Scan for the cell matching the given text and deliver its [x, y] coordinate at center. 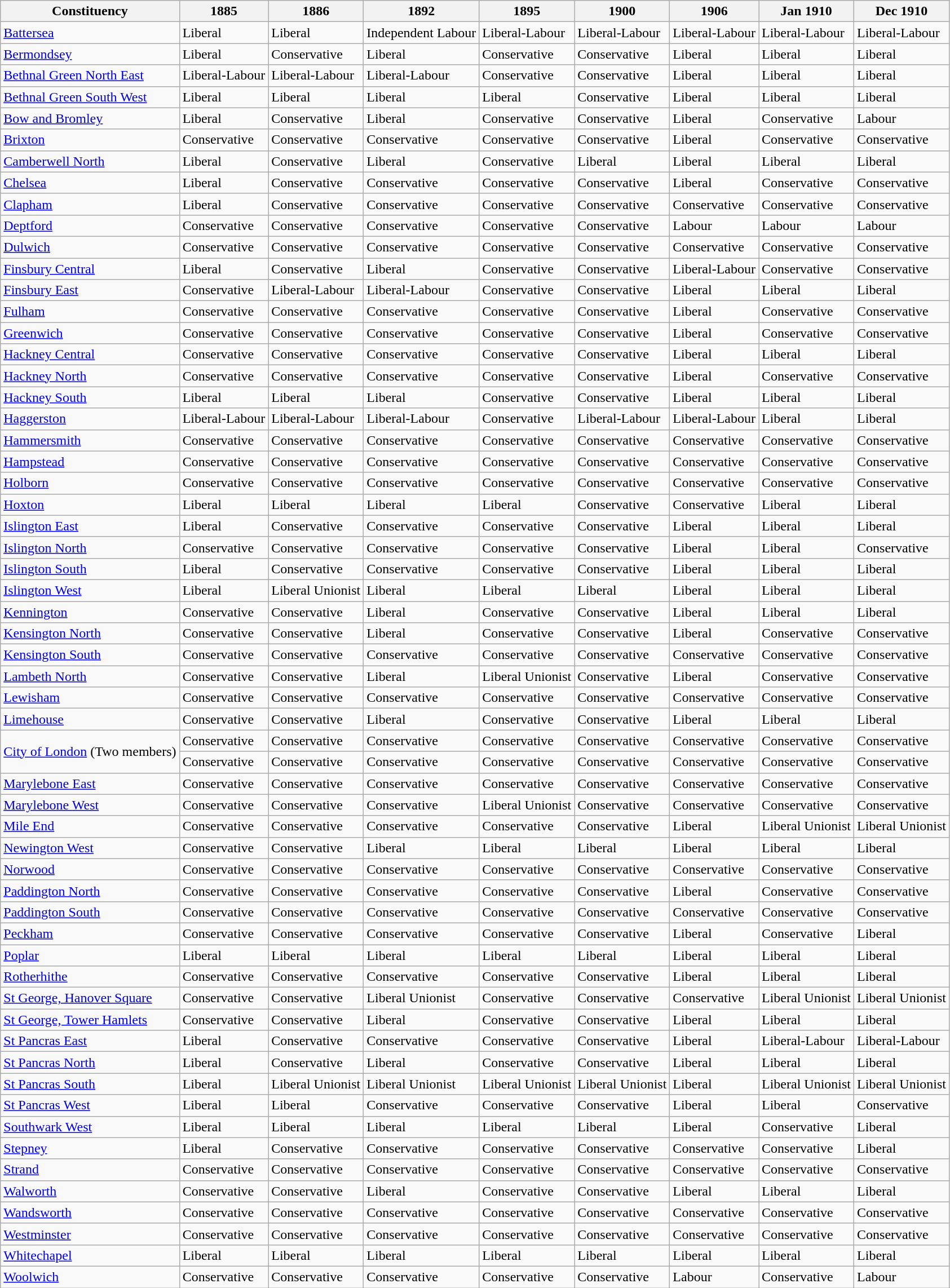
Fulham [90, 312]
1900 [622, 11]
Dulwich [90, 247]
Hammersmith [90, 440]
St George, Hanover Square [90, 998]
Peckham [90, 933]
Marylebone West [90, 805]
City of London (Two members) [90, 751]
Finsbury Central [90, 269]
Islington East [90, 526]
Islington South [90, 569]
Paddington South [90, 912]
Wandsworth [90, 1212]
Clapham [90, 204]
1886 [316, 11]
Constituency [90, 11]
Limehouse [90, 719]
Bethnal Green South West [90, 97]
Marylebone East [90, 784]
1895 [527, 11]
Independent Labour [422, 33]
Hackney North [90, 376]
Dec 1910 [902, 11]
Paddington North [90, 891]
Woolwich [90, 1277]
Greenwich [90, 333]
Mile End [90, 826]
Camberwell North [90, 161]
Kensington South [90, 655]
Lambeth North [90, 676]
Whitechapel [90, 1255]
Haggerston [90, 419]
Hackney South [90, 397]
Norwood [90, 869]
Bow and Bromley [90, 118]
St George, Tower Hamlets [90, 1020]
Southwark West [90, 1127]
Holborn [90, 483]
Brixton [90, 140]
Lewisham [90, 698]
1892 [422, 11]
Walworth [90, 1191]
1885 [224, 11]
Islington West [90, 590]
Islington North [90, 547]
Kennington [90, 612]
Poplar [90, 955]
St Pancras West [90, 1105]
Hampstead [90, 462]
Hoxton [90, 504]
Bermondsey [90, 54]
Bethnal Green North East [90, 76]
Rotherhithe [90, 977]
St Pancras South [90, 1084]
Hackney Central [90, 355]
Finsbury East [90, 290]
Kensington North [90, 634]
Strand [90, 1170]
Chelsea [90, 183]
Battersea [90, 33]
1906 [714, 11]
St Pancras North [90, 1063]
St Pancras East [90, 1041]
Westminster [90, 1234]
Stepney [90, 1148]
Deptford [90, 225]
Newington West [90, 848]
Jan 1910 [806, 11]
